Pinpoint the cell where the given text exists, returning its (x, y) midpoint coordinate. 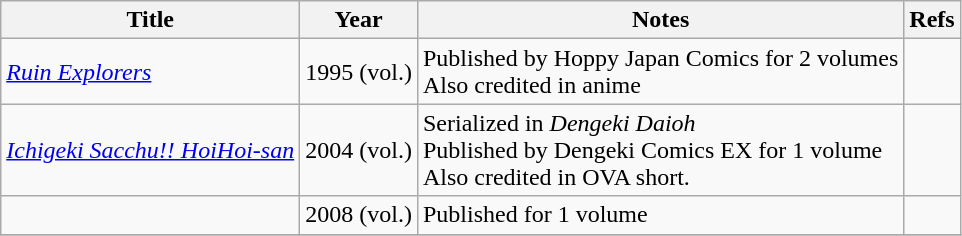
1995 (vol.) (359, 72)
Ichigeki Sacchu!! HoiHoi-san (150, 150)
Refs (932, 20)
Ruin Explorers (150, 72)
Serialized in Dengeki DaiohPublished by Dengeki Comics EX for 1 volumeAlso credited in OVA short. (660, 150)
2008 (vol.) (359, 215)
Notes (660, 20)
Year (359, 20)
Title (150, 20)
Published for 1 volume (660, 215)
2004 (vol.) (359, 150)
Published by Hoppy Japan Comics for 2 volumesAlso credited in anime (660, 72)
